Return the [X, Y] coordinate for the center point of the cell that contains the specified text.  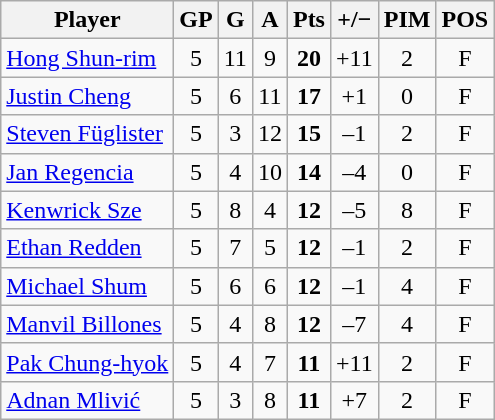
Michael Shum [88, 286]
17 [308, 96]
9 [270, 58]
Jan Regencia [88, 172]
20 [308, 58]
–7 [354, 324]
PIM [407, 20]
POS [465, 20]
GP [196, 20]
Adnan Mlivić [88, 400]
–5 [354, 210]
Player [88, 20]
Hong Shun-rim [88, 58]
G [235, 20]
15 [308, 134]
Kenwrick Sze [88, 210]
Pts [308, 20]
Pak Chung-hyok [88, 362]
+/− [354, 20]
10 [270, 172]
Ethan Redden [88, 248]
A [270, 20]
Steven Füglister [88, 134]
+7 [354, 400]
+1 [354, 96]
14 [308, 172]
–4 [354, 172]
Justin Cheng [88, 96]
Manvil Billones [88, 324]
